Search for the cell housing the specified text and yield its (X, Y) center coordinate. 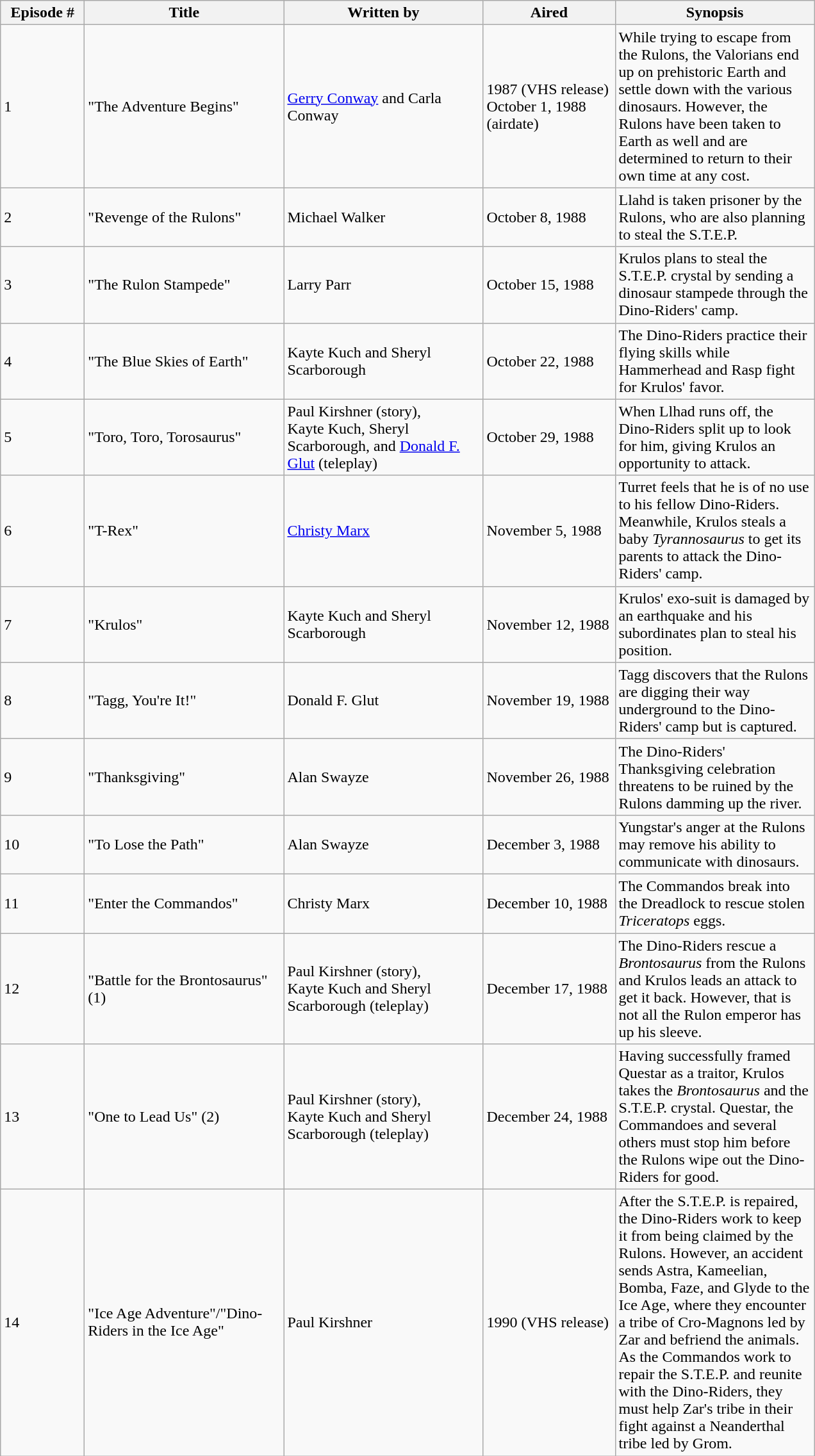
"To Lose the Path" (185, 844)
Paul Kirshner (story),Kayte Kuch, Sheryl Scarborough, and Donald F. Glut (teleplay) (383, 437)
"The Rulon Stampede" (185, 284)
4 (42, 361)
"The Adventure Begins" (185, 106)
November 5, 1988 (549, 530)
"One to Lead Us" (2) (185, 1117)
"Tagg, You're It!" (185, 701)
October 15, 1988 (549, 284)
The Dino-Riders' Thanksgiving celebration threatens to be ruined by the Rulons damming up the river. (715, 776)
November 26, 1988 (549, 776)
Larry Parr (383, 284)
Episode # (42, 13)
13 (42, 1117)
"Thanksgiving" (185, 776)
Donald F. Glut (383, 701)
Paul Kirshner (383, 1323)
1990 (VHS release) (549, 1323)
December 3, 1988 (549, 844)
3 (42, 284)
"The Blue Skies of Earth" (185, 361)
Aired (549, 13)
11 (42, 903)
December 10, 1988 (549, 903)
November 19, 1988 (549, 701)
Tagg discovers that the Rulons are digging their way underground to the Dino-Riders' camp but is captured. (715, 701)
November 12, 1988 (549, 624)
"T-Rex" (185, 530)
14 (42, 1323)
When Llhad runs off, the Dino-Riders split up to look for him, giving Krulos an opportunity to attack. (715, 437)
Yungstar's anger at the Rulons may remove his ability to communicate with dinosaurs. (715, 844)
Title (185, 13)
Synopsis (715, 13)
October 8, 1988 (549, 217)
Michael Walker (383, 217)
"Ice Age Adventure"/"Dino-Riders in the Ice Age" (185, 1323)
Written by (383, 13)
December 17, 1988 (549, 988)
The Commandos break into the Dreadlock to rescue stolen Triceratops eggs. (715, 903)
7 (42, 624)
"Revenge of the Rulons" (185, 217)
10 (42, 844)
12 (42, 988)
2 (42, 217)
6 (42, 530)
8 (42, 701)
Krulos' exo-suit is damaged by an earthquake and his subordinates plan to steal his position. (715, 624)
Llahd is taken prisoner by the Rulons, who are also planning to steal the S.T.E.P. (715, 217)
October 22, 1988 (549, 361)
December 24, 1988 (549, 1117)
Krulos plans to steal the S.T.E.P. crystal by sending a dinosaur stampede through the Dino-Riders' camp. (715, 284)
1987 (VHS release)October 1, 1988 (airdate) (549, 106)
The Dino-Riders practice their flying skills while Hammerhead and Rasp fight for Krulos' favor. (715, 361)
"Krulos" (185, 624)
"Battle for the Brontosaurus" (1) (185, 988)
October 29, 1988 (549, 437)
5 (42, 437)
"Toro, Toro, Torosaurus" (185, 437)
9 (42, 776)
"Enter the Commandos" (185, 903)
1 (42, 106)
Gerry Conway and Carla Conway (383, 106)
